Determine the [x, y] coordinate at the center of the cell enclosing the given text.  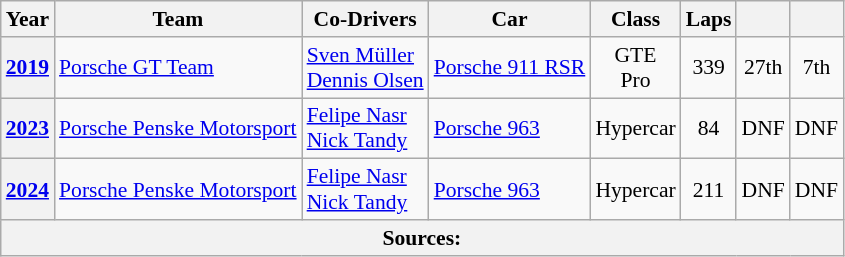
211 [709, 190]
27th [762, 68]
2023 [28, 128]
Laps [709, 19]
Porsche GT Team [178, 68]
Year [28, 19]
Car [510, 19]
339 [709, 68]
Team [178, 19]
Sources: [422, 238]
84 [709, 128]
Porsche 911 RSR [510, 68]
7th [816, 68]
Sven Müller Dennis Olsen [366, 68]
Class [635, 19]
2024 [28, 190]
Co-Drivers [366, 19]
2019 [28, 68]
GTEPro [635, 68]
